Scan for the cell matching the given text and deliver its (x, y) coordinate at center. 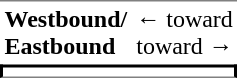
Westbound/Eastbound (66, 32)
